Pinpoint the cell where the given text exists, returning its [X, Y] midpoint coordinate. 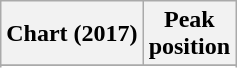
Chart (2017) [72, 34]
Peakposition [189, 34]
